Identify which cell holds the provided text, then report its [X, Y] central coordinate. 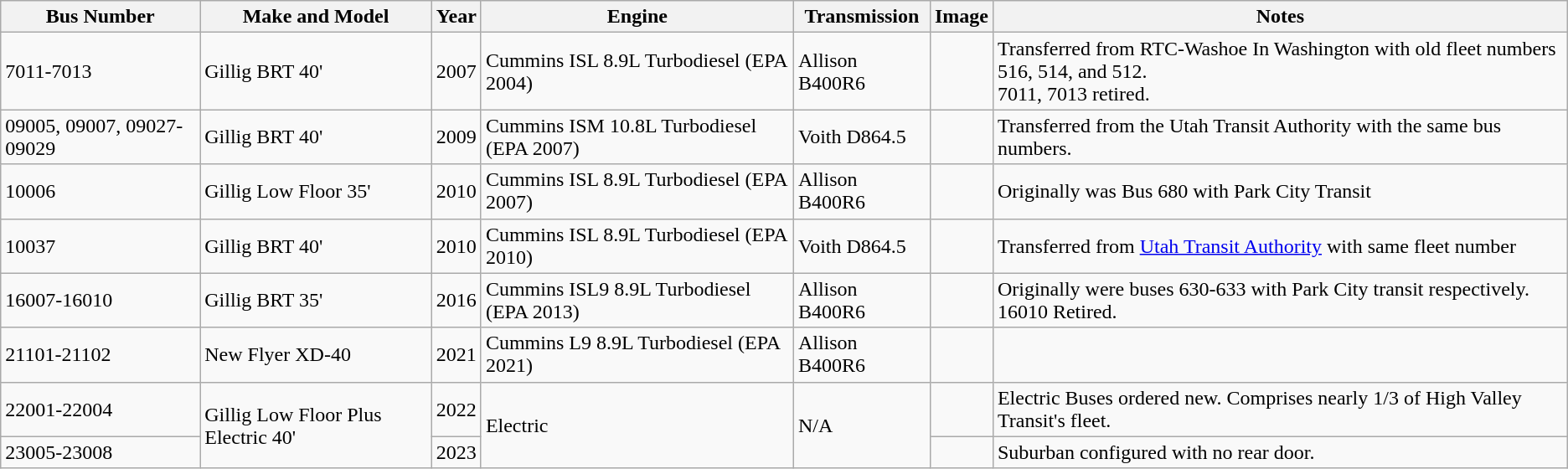
N/A [861, 425]
23005-23008 [101, 452]
10037 [101, 246]
Engine [637, 17]
22001-22004 [101, 409]
10006 [101, 191]
2021 [456, 355]
2022 [456, 409]
Transferred from the Utah Transit Authority with the same bus numbers. [1280, 137]
Electric [637, 425]
Gillig Low Floor Plus Electric 40' [317, 425]
Suburban configured with no rear door. [1280, 452]
Cummins ISL 8.9L Turbodiesel (EPA 2007) [637, 191]
Cummins L9 8.9L Turbodiesel (EPA 2021) [637, 355]
Cummins ISL 8.9L Turbodiesel (EPA 2010) [637, 246]
Transferred from Utah Transit Authority with same fleet number [1280, 246]
Year [456, 17]
Originally were buses 630-633 with Park City transit respectively.16010 Retired. [1280, 300]
Notes [1280, 17]
2016 [456, 300]
Transferred from RTC-Washoe In Washington with old fleet numbers 516, 514, and 512.7011, 7013 retired. [1280, 71]
Originally was Bus 680 with Park City Transit [1280, 191]
21101-21102 [101, 355]
Gillig BRT 35' [317, 300]
Cummins ISL9 8.9L Turbodiesel (EPA 2013) [637, 300]
Cummins ISL 8.9L Turbodiesel (EPA 2004) [637, 71]
Cummins ISM 10.8L Turbodiesel (EPA 2007) [637, 137]
Make and Model [317, 17]
09005, 09007, 09027-09029 [101, 137]
Electric Buses ordered new. Comprises nearly 1/3 of High Valley Transit's fleet. [1280, 409]
2009 [456, 137]
7011-7013 [101, 71]
2007 [456, 71]
Bus Number [101, 17]
Gillig Low Floor 35' [317, 191]
New Flyer XD-40 [317, 355]
16007-16010 [101, 300]
Image [962, 17]
2023 [456, 452]
Transmission [861, 17]
